Capture the cell that displays the provided text and extract its (x, y) central coordinate. 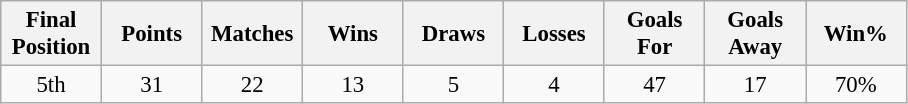
Goals Away (756, 34)
5th (52, 85)
Win% (856, 34)
Draws (454, 34)
Goals For (654, 34)
Matches (252, 34)
Points (152, 34)
31 (152, 85)
47 (654, 85)
Losses (554, 34)
70% (856, 85)
5 (454, 85)
17 (756, 85)
22 (252, 85)
Wins (354, 34)
Final Position (52, 34)
4 (554, 85)
13 (354, 85)
